Identify which cell holds the provided text, then report its [x, y] central coordinate. 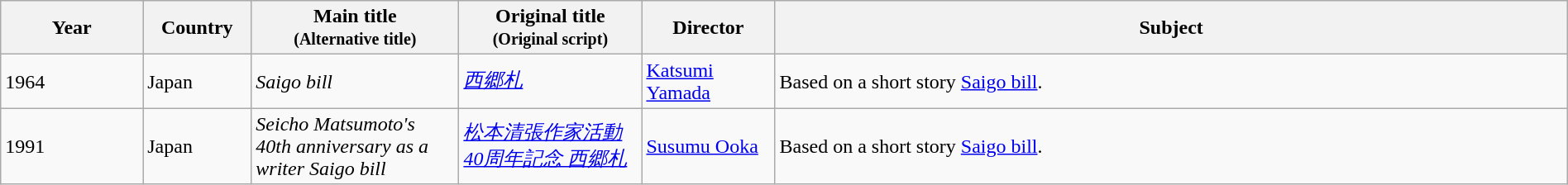
西郷札 [551, 81]
Year [72, 28]
Main title(Alternative title) [356, 28]
Susumu Ooka [708, 146]
Director [708, 28]
Subject [1171, 28]
Original title(Original script) [551, 28]
Seicho Matsumoto's 40th anniversary as a writer Saigo bill [356, 146]
Country [197, 28]
1964 [72, 81]
Saigo bill [356, 81]
松本清張作家活動40周年記念 西郷札 [551, 146]
1991 [72, 146]
Katsumi Yamada [708, 81]
